From the cell containing the given text, extract its center point as (X, Y) coordinate. 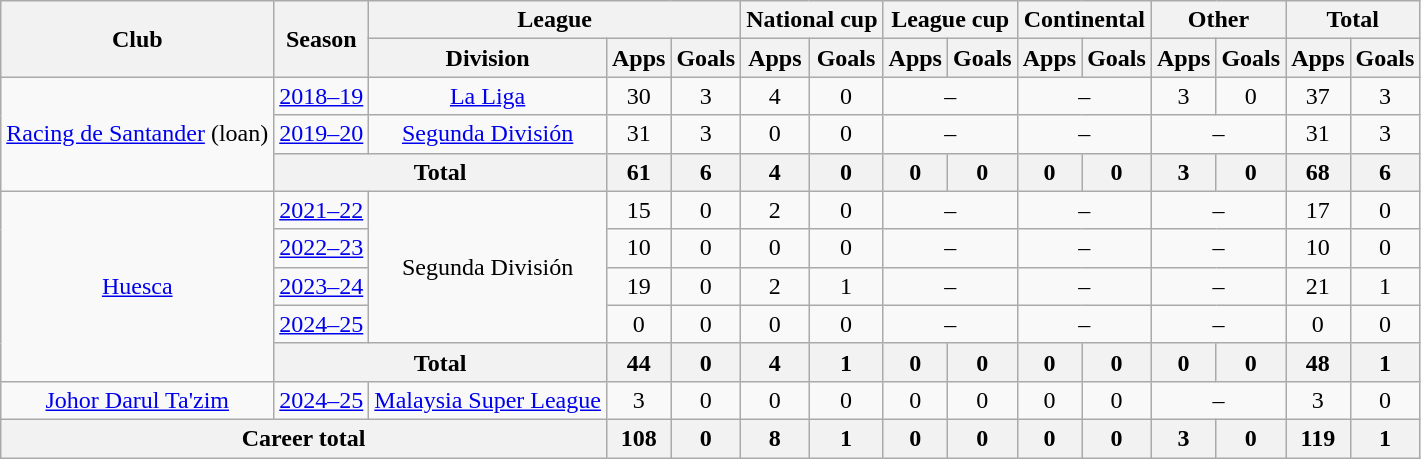
108 (638, 438)
61 (638, 172)
2022–23 (322, 248)
League cup (950, 20)
Division (488, 58)
44 (638, 362)
119 (1318, 438)
8 (775, 438)
League (555, 20)
Racing de Santander (loan) (138, 134)
Club (138, 39)
2023–24 (322, 286)
68 (1318, 172)
Huesca (138, 286)
15 (638, 210)
2021–22 (322, 210)
2018–19 (322, 96)
21 (1318, 286)
Continental (1084, 20)
17 (1318, 210)
48 (1318, 362)
Season (322, 39)
La Liga (488, 96)
30 (638, 96)
37 (1318, 96)
Johor Darul Ta'zim (138, 400)
19 (638, 286)
2019–20 (322, 134)
Career total (304, 438)
Malaysia Super League (488, 400)
National cup (812, 20)
Other (1218, 20)
